Identify which cell holds the provided text, then report its (x, y) central coordinate. 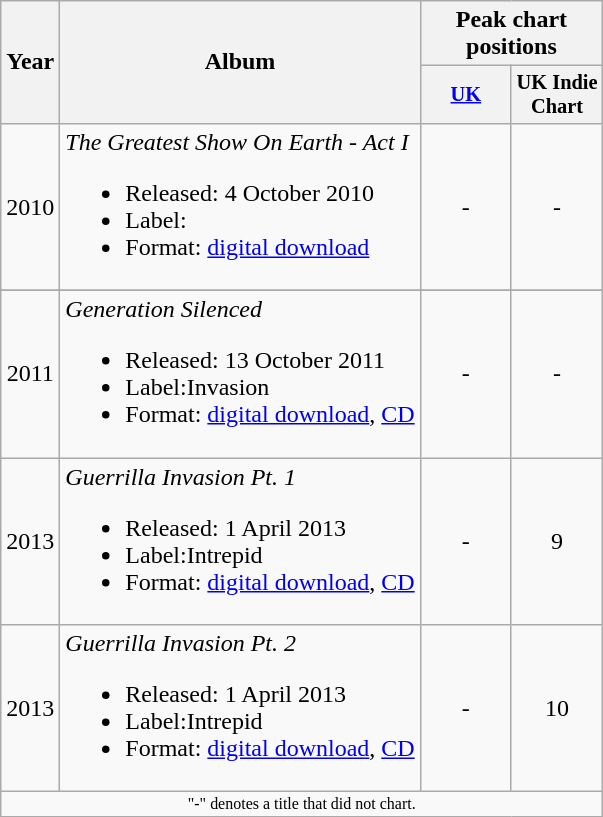
UK Indie Chart (556, 95)
The Greatest Show On Earth - Act IReleased: 4 October 2010Label:Format: digital download (240, 206)
Guerrilla Invasion Pt. 2Released: 1 April 2013Label:IntrepidFormat: digital download, CD (240, 708)
Guerrilla Invasion Pt. 1Released: 1 April 2013Label:IntrepidFormat: digital download, CD (240, 542)
Year (30, 62)
Peak chart positions (511, 34)
Generation SilencedReleased: 13 October 2011Label:InvasionFormat: digital download, CD (240, 374)
Album (240, 62)
2010 (30, 206)
10 (556, 708)
UK (466, 95)
9 (556, 542)
2011 (30, 374)
"-" denotes a title that did not chart. (302, 804)
